For the text-containing cell, return its midpoint in [X, Y] coordinate format. 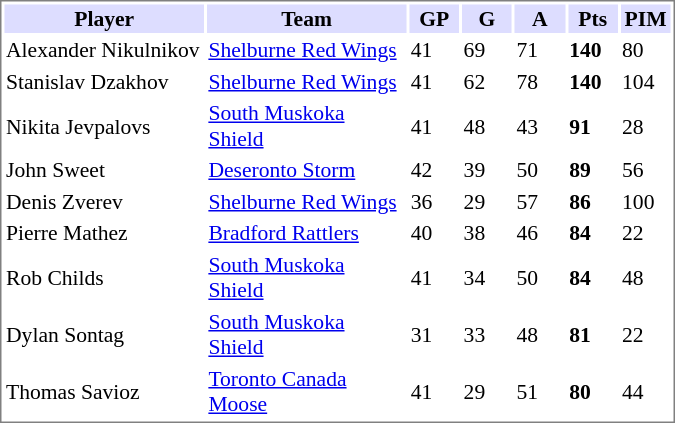
62 [487, 82]
100 [646, 202]
28 [646, 126]
Stanislav Dzakhov [104, 82]
Pierre Mathez [104, 233]
46 [540, 233]
Denis Zverev [104, 202]
Rob Childs [104, 277]
89 [593, 170]
Team [306, 18]
Deseronto Storm [306, 170]
G [487, 18]
Dylan Sontag [104, 335]
Toronto Canada Moose [306, 391]
86 [593, 202]
78 [540, 82]
PIM [646, 18]
Alexander Nikulnikov [104, 50]
Nikita Jevpalovs [104, 126]
31 [434, 335]
81 [593, 335]
56 [646, 170]
John Sweet [104, 170]
39 [487, 170]
38 [487, 233]
51 [540, 391]
69 [487, 50]
44 [646, 391]
71 [540, 50]
A [540, 18]
33 [487, 335]
36 [434, 202]
57 [540, 202]
Pts [593, 18]
GP [434, 18]
Bradford Rattlers [306, 233]
104 [646, 82]
40 [434, 233]
34 [487, 277]
91 [593, 126]
42 [434, 170]
43 [540, 126]
Thomas Savioz [104, 391]
Player [104, 18]
